From the cell containing the given text, extract its center point as [X, Y] coordinate. 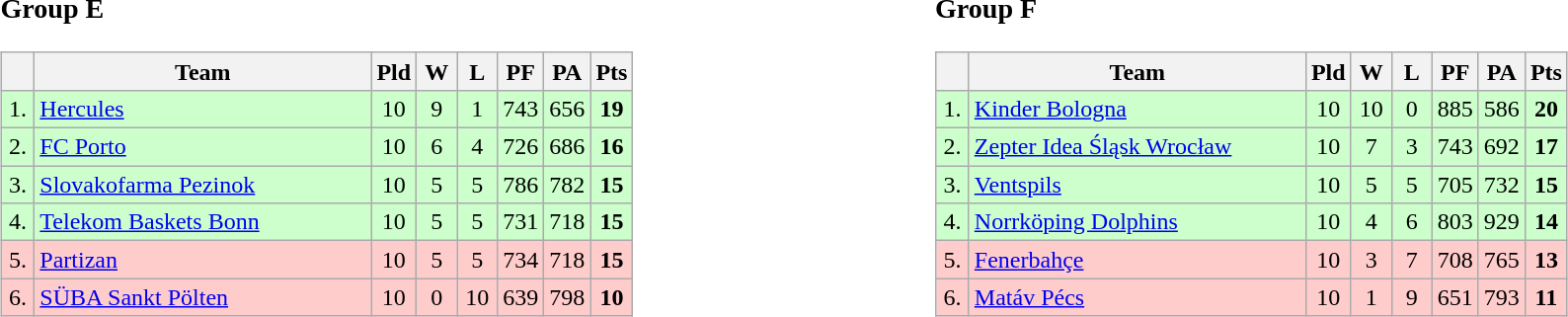
734 [521, 260]
Zepter Idea Śląsk Wrocław [1137, 147]
13 [1546, 260]
929 [1501, 222]
656 [567, 109]
20 [1546, 109]
Partizan [203, 260]
Hercules [203, 109]
692 [1501, 147]
SÜBA Sankt Pölten [203, 297]
17 [1546, 147]
885 [1455, 109]
Telekom Baskets Bonn [203, 222]
651 [1455, 297]
798 [567, 297]
16 [612, 147]
Fenerbahçe [1137, 260]
639 [521, 297]
FC Porto [203, 147]
732 [1501, 185]
765 [1501, 260]
786 [521, 185]
803 [1455, 222]
Ventspils [1137, 185]
708 [1455, 260]
686 [567, 147]
Kinder Bologna [1137, 109]
14 [1546, 222]
782 [567, 185]
586 [1501, 109]
Norrköping Dolphins [1137, 222]
Slovakofarma Pezinok [203, 185]
11 [1546, 297]
793 [1501, 297]
726 [521, 147]
19 [612, 109]
Matáv Pécs [1137, 297]
705 [1455, 185]
731 [521, 222]
